Locate the cell with the specified text and output its (x, y) center coordinate. 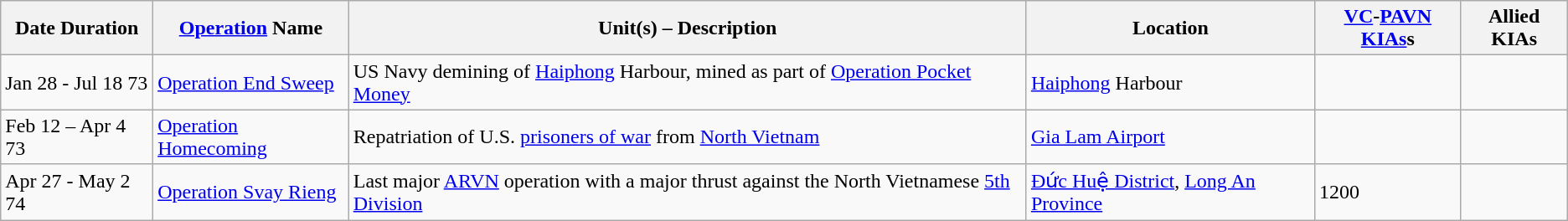
Jan 28 - Jul 18 73 (77, 82)
Operation Name (251, 28)
1200 (1389, 193)
Operation End Sweep (251, 82)
Unit(s) – Description (687, 28)
Haiphong Harbour (1170, 82)
Allied KIAs (1514, 28)
Location (1170, 28)
Date Duration (77, 28)
Gia Lam Airport (1170, 137)
US Navy demining of Haiphong Harbour, mined as part of Operation Pocket Money (687, 82)
Repatriation of U.S. prisoners of war from North Vietnam (687, 137)
Last major ARVN operation with a major thrust against the North Vietnamese 5th Division (687, 193)
VC-PAVN KIAss (1389, 28)
Operation Svay Rieng (251, 193)
Operation Homecoming (251, 137)
Apr 27 - May 2 74 (77, 193)
Đức Huệ District, Long An Province (1170, 193)
Feb 12 – Apr 4 73 (77, 137)
